Determine the [x, y] coordinate at the center of the cell enclosing the given text.  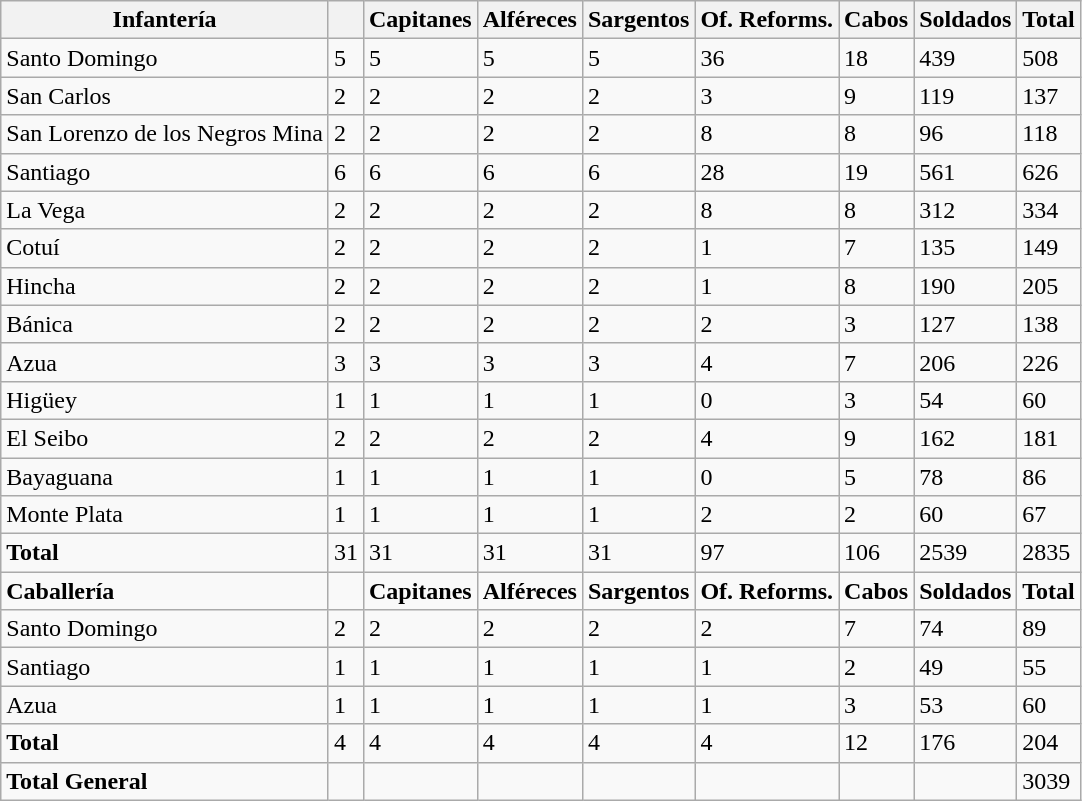
138 [1049, 324]
La Vega [165, 210]
67 [1049, 515]
Monte Plata [165, 515]
508 [1049, 58]
135 [966, 248]
626 [1049, 172]
106 [876, 553]
49 [966, 667]
118 [1049, 134]
97 [767, 553]
San Lorenzo de los Negros Mina [165, 134]
439 [966, 58]
149 [1049, 248]
206 [966, 362]
89 [1049, 629]
36 [767, 58]
176 [966, 743]
334 [1049, 210]
2539 [966, 553]
Bánica [165, 324]
54 [966, 400]
28 [767, 172]
190 [966, 286]
Higüey [165, 400]
19 [876, 172]
Total General [165, 781]
181 [1049, 438]
74 [966, 629]
86 [1049, 477]
137 [1049, 96]
Caballería [165, 591]
226 [1049, 362]
3039 [1049, 781]
12 [876, 743]
55 [1049, 667]
Infantería [165, 20]
53 [966, 705]
127 [966, 324]
El Seibo [165, 438]
78 [966, 477]
162 [966, 438]
561 [966, 172]
2835 [1049, 553]
Bayaguana [165, 477]
312 [966, 210]
96 [966, 134]
119 [966, 96]
205 [1049, 286]
San Carlos [165, 96]
204 [1049, 743]
Cotuí [165, 248]
Hincha [165, 286]
18 [876, 58]
